Locate the cell with the specified text and output its [x, y] center coordinate. 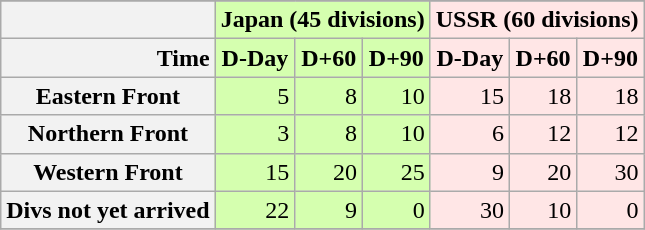
Eastern Front [108, 96]
Northern Front [108, 134]
3 [255, 134]
Time [108, 58]
Divs not yet arrived [108, 210]
USSR (60 divisions) [537, 20]
Western Front [108, 172]
25 [396, 172]
5 [255, 96]
Japan (45 divisions) [322, 20]
6 [470, 134]
22 [255, 210]
